Scan for the cell matching the given text and deliver its (x, y) coordinate at center. 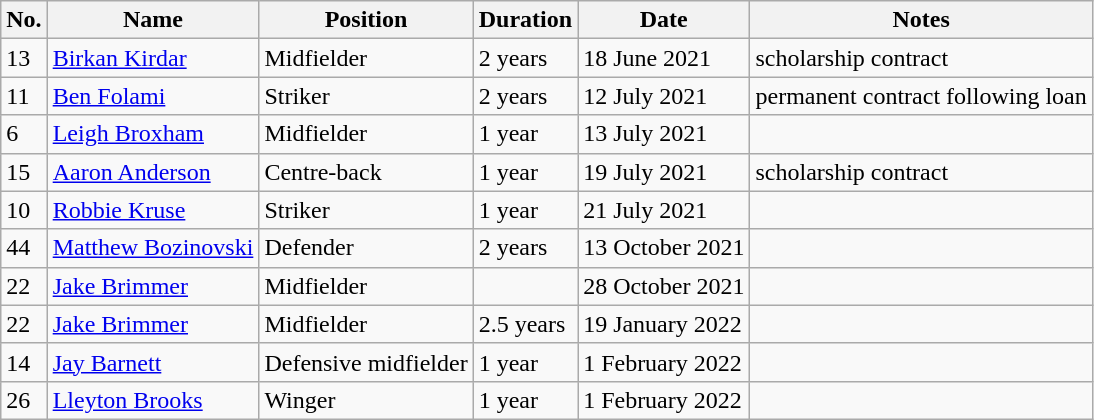
2.5 years (525, 324)
permanent contract following loan (921, 96)
11 (24, 96)
Defender (366, 248)
Matthew Bozinovski (153, 248)
12 July 2021 (664, 96)
10 (24, 210)
44 (24, 248)
13 July 2021 (664, 134)
Position (366, 20)
Jay Barnett (153, 362)
13 (24, 58)
Leigh Broxham (153, 134)
Name (153, 20)
14 (24, 362)
Lleyton Brooks (153, 400)
28 October 2021 (664, 286)
18 June 2021 (664, 58)
26 (24, 400)
13 October 2021 (664, 248)
Winger (366, 400)
Defensive midfielder (366, 362)
Duration (525, 20)
15 (24, 172)
Robbie Kruse (153, 210)
Aaron Anderson (153, 172)
19 January 2022 (664, 324)
6 (24, 134)
21 July 2021 (664, 210)
Ben Folami (153, 96)
19 July 2021 (664, 172)
Notes (921, 20)
Centre-back (366, 172)
Birkan Kirdar (153, 58)
Date (664, 20)
No. (24, 20)
